Locate the cell with the specified text and output its (x, y) center coordinate. 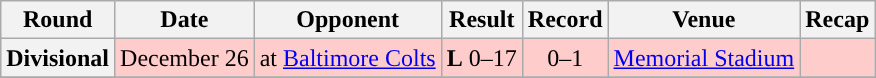
Result (482, 20)
Round (58, 20)
Memorial Stadium (704, 58)
Recap (838, 20)
L 0–17 (482, 58)
0–1 (565, 58)
Venue (704, 20)
at Baltimore Colts (348, 58)
Record (565, 20)
Divisional (58, 58)
Date (185, 20)
Opponent (348, 20)
December 26 (185, 58)
